Pinpoint the cell where the given text exists, returning its (X, Y) midpoint coordinate. 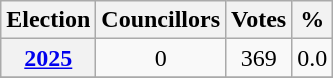
Councillors (161, 20)
0.0 (312, 58)
Election (48, 20)
% (312, 20)
2025 (48, 58)
369 (259, 58)
Votes (259, 20)
0 (161, 58)
